Identify which cell holds the provided text, then report its [x, y] central coordinate. 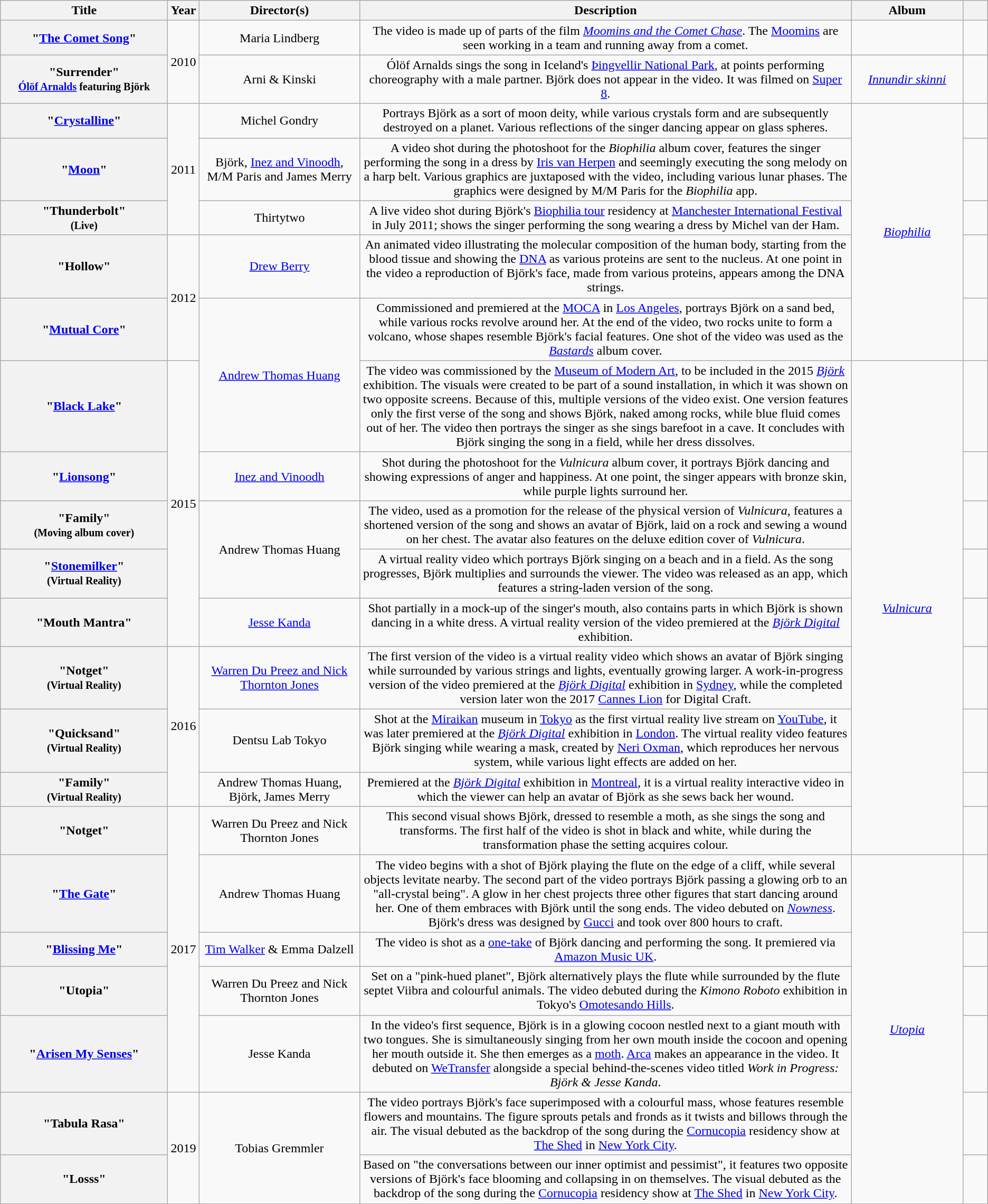
"Moon" [84, 169]
Michel Gondry [280, 120]
Year [184, 11]
"Losss" [84, 1179]
2012 [184, 298]
"Mouth Mantra" [84, 622]
Utopia [907, 1029]
Tobias Gremmler [280, 1148]
The video is made up of parts of the film Moomins and the Comet Chase. The Moomins are seen working in a team and running away from a comet. [606, 38]
Inez and Vinoodh [280, 476]
Thirtytwo [280, 217]
2019 [184, 1148]
2016 [184, 726]
"Black Lake" [84, 406]
Description [606, 11]
Vulnicura [907, 608]
"Surrender" Ólöf Arnalds featuring Björk [84, 79]
"The Comet Song" [84, 38]
"Tabula Rasa" [84, 1123]
Tim Walker & Emma Dalzell [280, 949]
"Family"(Moving album cover) [84, 525]
"Utopia" [84, 991]
2015 [184, 504]
Biophilia [907, 232]
"Thunderbolt"(Live) [84, 217]
Director(s) [280, 11]
"Arisen My Senses" [84, 1054]
"Crystalline" [84, 120]
Andrew Thomas Huang, Björk, James Merry [280, 790]
Innundir skinni [907, 79]
"Stonemilker"(Virtual Reality) [84, 573]
"The Gate" [84, 894]
"Blissing Me" [84, 949]
"Mutual Core" [84, 329]
"Hollow" [84, 266]
2017 [184, 949]
Title [84, 11]
2011 [184, 169]
Dentsu Lab Tokyo [280, 741]
2010 [184, 62]
"Notget"(Virtual Reality) [84, 678]
"Lionsong" [84, 476]
Drew Berry [280, 266]
"Quicksand"(Virtual Reality) [84, 741]
Maria Lindberg [280, 38]
"Notget" [84, 831]
Album [907, 11]
Björk, Inez and Vinoodh, M/M Paris and James Merry [280, 169]
"Family"(Virtual Reality) [84, 790]
The video is shot as a one-take of Björk dancing and performing the song. It premiered via Amazon Music UK. [606, 949]
Arni & Kinski [280, 79]
